Identify which cell holds the provided text, then report its [x, y] central coordinate. 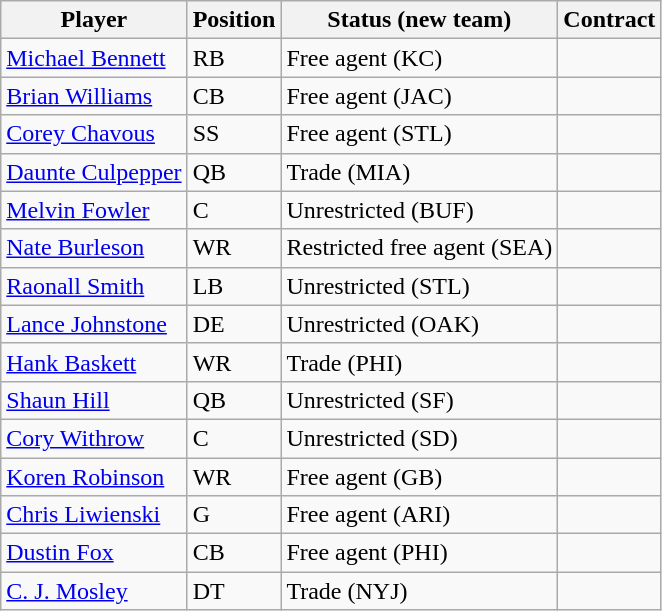
Unrestricted (SF) [420, 400]
Hank Baskett [94, 362]
Nate Burleson [94, 248]
Corey Chavous [94, 134]
C. J. Mosley [94, 591]
Koren Robinson [94, 477]
Position [234, 20]
Player [94, 20]
Trade (PHI) [420, 362]
Free agent (GB) [420, 477]
Free agent (ARI) [420, 515]
Raonall Smith [94, 286]
Trade (NYJ) [420, 591]
Daunte Culpepper [94, 172]
Status (new team) [420, 20]
Contract [610, 20]
LB [234, 286]
Restricted free agent (SEA) [420, 248]
Shaun Hill [94, 400]
Unrestricted (BUF) [420, 210]
G [234, 515]
Free agent (KC) [420, 58]
Trade (MIA) [420, 172]
Brian Williams [94, 96]
SS [234, 134]
Free agent (PHI) [420, 553]
Dustin Fox [94, 553]
Free agent (STL) [420, 134]
Cory Withrow [94, 438]
Melvin Fowler [94, 210]
Michael Bennett [94, 58]
DE [234, 324]
Unrestricted (STL) [420, 286]
RB [234, 58]
Unrestricted (SD) [420, 438]
Free agent (JAC) [420, 96]
Unrestricted (OAK) [420, 324]
DT [234, 591]
Chris Liwienski [94, 515]
Lance Johnstone [94, 324]
